Extract the [X, Y] coordinate from the center of the cell holding the provided text.  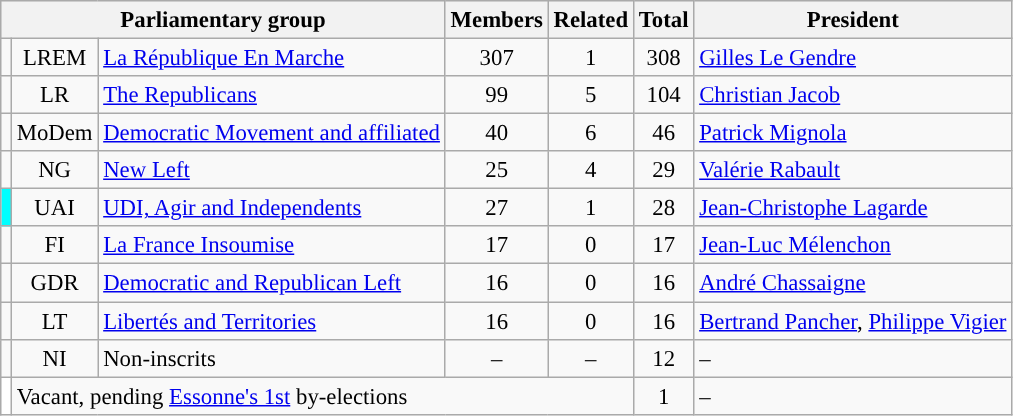
Parliamentary group [223, 20]
12 [663, 358]
6 [590, 133]
LT [54, 321]
LREM [54, 58]
Patrick Mignola [853, 133]
46 [663, 133]
GDR [54, 283]
New Left [272, 170]
Bertrand Pancher, Philippe Vigier [853, 321]
5 [590, 95]
307 [496, 58]
99 [496, 95]
Gilles Le Gendre [853, 58]
UAI [54, 208]
UDI, Agir and Independents [272, 208]
104 [663, 95]
NG [54, 170]
FI [54, 245]
40 [496, 133]
Christian Jacob [853, 95]
4 [590, 170]
Libertés and Territories [272, 321]
Democratic and Republican Left [272, 283]
André Chassaigne [853, 283]
25 [496, 170]
Non-inscrits [272, 358]
Democratic Movement and affiliated [272, 133]
Jean-Luc Mélenchon [853, 245]
28 [663, 208]
Valérie Rabault [853, 170]
29 [663, 170]
MoDem [54, 133]
Vacant, pending Essonne's 1st by-elections [322, 396]
Jean-Christophe Lagarde [853, 208]
The Republicans [272, 95]
Total [663, 20]
Related [590, 20]
President [853, 20]
27 [496, 208]
LR [54, 95]
308 [663, 58]
La République En Marche [272, 58]
La France Insoumise [272, 245]
Members [496, 20]
NI [54, 358]
